Search for the cell housing the specified text and yield its (X, Y) center coordinate. 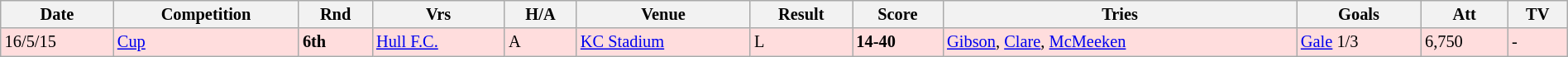
Result (801, 14)
Hull F.C. (438, 42)
16/5/15 (57, 42)
Gale 1/3 (1359, 42)
Goals (1359, 14)
Tries (1120, 14)
TV (1537, 14)
6th (336, 42)
H/A (541, 14)
Vrs (438, 14)
A (541, 42)
KC Stadium (663, 42)
Att (1464, 14)
Score (897, 14)
Venue (663, 14)
Date (57, 14)
Cup (206, 42)
14-40 (897, 42)
- (1537, 42)
Rnd (336, 14)
L (801, 42)
Competition (206, 14)
6,750 (1464, 42)
Gibson, Clare, McMeeken (1120, 42)
